Return the [x, y] coordinate for the center point of the cell that contains the specified text.  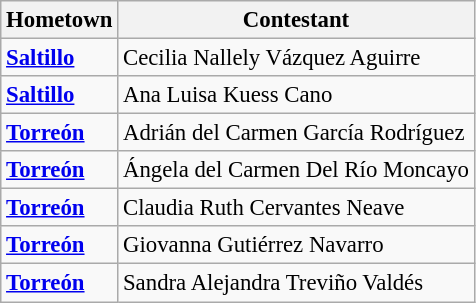
Giovanna Gutiérrez Navarro [296, 245]
Claudia Ruth Cervantes Neave [296, 208]
Ana Luisa Kuess Cano [296, 95]
Sandra Alejandra Treviño Valdés [296, 283]
Hometown [60, 20]
Adrián del Carmen García Rodríguez [296, 133]
Contestant [296, 20]
Cecilia Nallely Vázquez Aguirre [296, 58]
Ángela del Carmen Del Río Moncayo [296, 170]
